Search for the cell housing the specified text and yield its [X, Y] center coordinate. 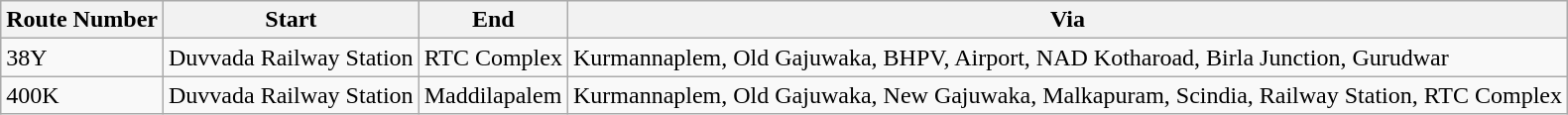
Maddilapalem [493, 95]
Kurmannaplem, Old Gajuwaka, BHPV, Airport, NAD Kotharoad, Birla Junction, Gurudwar [1067, 57]
End [493, 20]
Start [291, 20]
Via [1067, 20]
Route Number [82, 20]
400K [82, 95]
Kurmannaplem, Old Gajuwaka, New Gajuwaka, Malkapuram, Scindia, Railway Station, RTC Complex [1067, 95]
RTC Complex [493, 57]
38Y [82, 57]
